Identify which cell holds the provided text, then report its (X, Y) central coordinate. 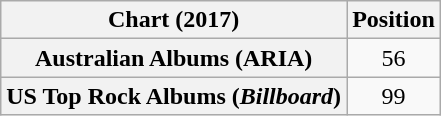
56 (394, 58)
US Top Rock Albums (Billboard) (174, 96)
Position (394, 20)
99 (394, 96)
Australian Albums (ARIA) (174, 58)
Chart (2017) (174, 20)
